Return (X, Y) of the center of cell containing provided text 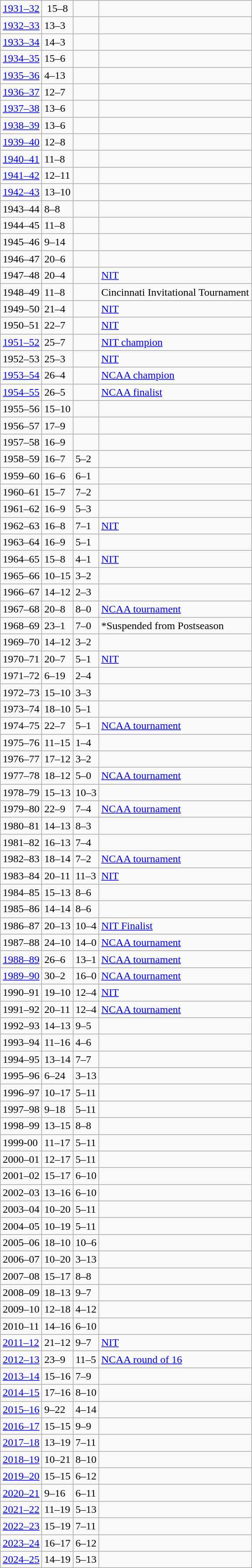
4–6 (86, 1043)
2020–21 (21, 1493)
1941–42 (21, 175)
8–3 (86, 826)
2000–01 (21, 1159)
21–12 (58, 1343)
1998–99 (21, 1126)
12–11 (58, 175)
1979–80 (21, 809)
1991–92 (21, 1009)
13–14 (58, 1059)
2011–12 (21, 1343)
1984–85 (21, 892)
6–24 (58, 1076)
6–19 (58, 676)
1942–43 (21, 192)
13–16 (58, 1193)
11–5 (86, 1359)
1974–75 (21, 726)
14–16 (58, 1326)
9–16 (58, 1493)
11–19 (58, 1509)
13–1 (86, 959)
1945–46 (21, 242)
2014–15 (21, 1393)
2015–16 (21, 1409)
1931–32 (21, 9)
26–5 (58, 392)
13–19 (58, 1443)
2–4 (86, 676)
9–5 (86, 1026)
1967–68 (21, 609)
2017–18 (21, 1443)
13–3 (58, 25)
18–13 (58, 1293)
16–17 (58, 1543)
9–9 (86, 1426)
7–1 (86, 526)
25–3 (58, 359)
1957–58 (21, 442)
19–10 (58, 992)
1977–78 (21, 776)
20–13 (58, 926)
1993–94 (21, 1043)
12–7 (58, 92)
4–14 (86, 1409)
1985–86 (21, 909)
1970–71 (21, 659)
1–4 (86, 743)
2012–13 (21, 1359)
20–4 (58, 276)
1932–33 (21, 25)
1937–38 (21, 109)
1939–40 (21, 142)
16–8 (58, 526)
NCAA round of 16 (175, 1359)
15–16 (58, 1376)
1994–95 (21, 1059)
NCAA champion (175, 375)
1950–51 (21, 326)
26–4 (58, 375)
1960–61 (21, 492)
5–2 (86, 459)
1971–72 (21, 676)
2001–02 (21, 1176)
10–21 (58, 1459)
15–6 (58, 59)
Cincinnati Invitational Tournament (175, 292)
30–2 (58, 976)
2024–25 (21, 1560)
20–8 (58, 609)
1982–83 (21, 859)
1943–44 (21, 209)
1966–67 (21, 592)
2021–22 (21, 1509)
1972–73 (21, 692)
1934–35 (21, 59)
4–1 (86, 559)
1978–79 (21, 793)
23–1 (58, 626)
1963–64 (21, 542)
11–15 (58, 743)
25–7 (58, 342)
10–17 (58, 1093)
11–3 (86, 876)
2005–06 (21, 1242)
1938–39 (21, 125)
1951–52 (21, 342)
13–15 (58, 1126)
1955–56 (21, 409)
1954–55 (21, 392)
10–4 (86, 926)
1953–54 (21, 375)
1980–81 (21, 826)
1997–98 (21, 1109)
1947–48 (21, 276)
9–22 (58, 1409)
1965–66 (21, 576)
10–3 (86, 793)
7–9 (86, 1376)
20–6 (58, 259)
21–4 (58, 309)
15–19 (58, 1526)
11–16 (58, 1043)
2003–04 (21, 1209)
1958–59 (21, 459)
16–0 (86, 976)
1986–87 (21, 926)
17–12 (58, 759)
1983–84 (21, 876)
2023–24 (21, 1543)
16–6 (58, 475)
1949–50 (21, 309)
4–12 (86, 1310)
1976–77 (21, 759)
10–15 (58, 576)
*Suspended from Postseason (175, 626)
1975–76 (21, 743)
14–19 (58, 1560)
1946–47 (21, 259)
10–6 (86, 1242)
2004–05 (21, 1226)
17–16 (58, 1393)
1964–65 (21, 559)
1992–93 (21, 1026)
3–3 (86, 692)
22–9 (58, 809)
2022–23 (21, 1526)
2007–08 (21, 1276)
NCAA finalist (175, 392)
1999-00 (21, 1143)
2–3 (86, 592)
NIT champion (175, 342)
1944–45 (21, 226)
5–0 (86, 776)
1988–89 (21, 959)
1995–96 (21, 1076)
6–1 (86, 475)
14–0 (86, 942)
2008–09 (21, 1293)
NIT Finalist (175, 926)
4–13 (58, 75)
14–3 (58, 42)
1948–49 (21, 292)
12–18 (58, 1310)
1959–60 (21, 475)
20–7 (58, 659)
24–10 (58, 942)
1933–34 (21, 42)
1961–62 (21, 509)
12–8 (58, 142)
2006–07 (21, 1259)
6–11 (86, 1493)
2016–17 (21, 1426)
23–9 (58, 1359)
1987–88 (21, 942)
1996–97 (21, 1093)
14–14 (58, 909)
5–3 (86, 509)
2018–19 (21, 1459)
2019–20 (21, 1476)
8–0 (86, 609)
1990–91 (21, 992)
2002–03 (21, 1193)
11–17 (58, 1143)
9–18 (58, 1109)
26–6 (58, 959)
7–7 (86, 1059)
17–9 (58, 425)
16–13 (58, 842)
15–7 (58, 492)
18–14 (58, 859)
2009–10 (21, 1310)
1962–63 (21, 526)
12–17 (58, 1159)
10–19 (58, 1226)
18–12 (58, 776)
1952–53 (21, 359)
1935–36 (21, 75)
1973–74 (21, 709)
9–14 (58, 242)
1968–69 (21, 626)
7–0 (86, 626)
1989–90 (21, 976)
13–10 (58, 192)
1981–82 (21, 842)
16–7 (58, 459)
1940–41 (21, 159)
1969–70 (21, 642)
2010–11 (21, 1326)
2013–14 (21, 1376)
1956–57 (21, 425)
1936–37 (21, 92)
